Provide the [x, y] coordinate of the cell's center where the given text is located.  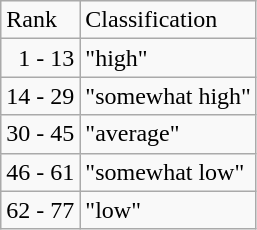
"somewhat low" [168, 172]
"low" [168, 210]
"average" [168, 134]
46 - 61 [40, 172]
14 - 29 [40, 96]
30 - 45 [40, 134]
Classification [168, 20]
"high" [168, 58]
62 - 77 [40, 210]
"somewhat high" [168, 96]
1 - 13 [40, 58]
Rank [40, 20]
